Find where the given text appears and provide that cell's center as (X, Y) coordinate. 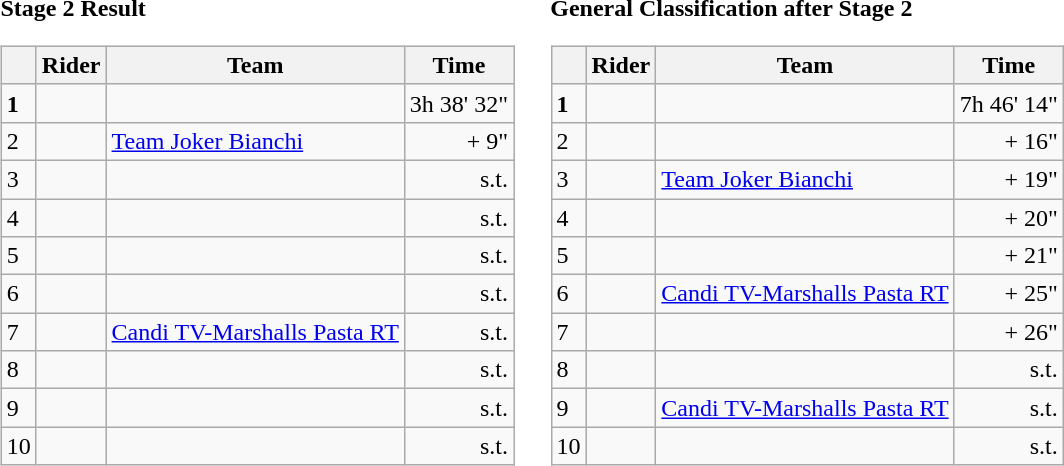
+ 9" (458, 141)
+ 26" (1008, 332)
7h 46' 14" (1008, 103)
+ 21" (1008, 256)
+ 19" (1008, 179)
+ 25" (1008, 294)
+ 16" (1008, 141)
+ 20" (1008, 217)
3h 38' 32" (458, 103)
